Capture the cell that displays the provided text and extract its [X, Y] central coordinate. 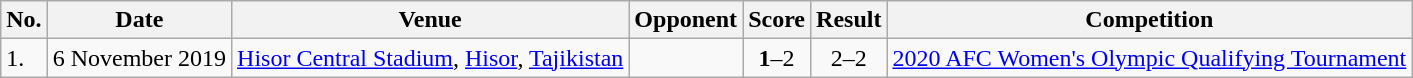
6 November 2019 [139, 58]
2–2 [849, 58]
1–2 [777, 58]
No. [24, 20]
Date [139, 20]
Opponent [686, 20]
Competition [1150, 20]
Venue [430, 20]
1. [24, 58]
Result [849, 20]
2020 AFC Women's Olympic Qualifying Tournament [1150, 58]
Hisor Central Stadium, Hisor, Tajikistan [430, 58]
Score [777, 20]
